Return (X, Y) of the center of cell containing provided text 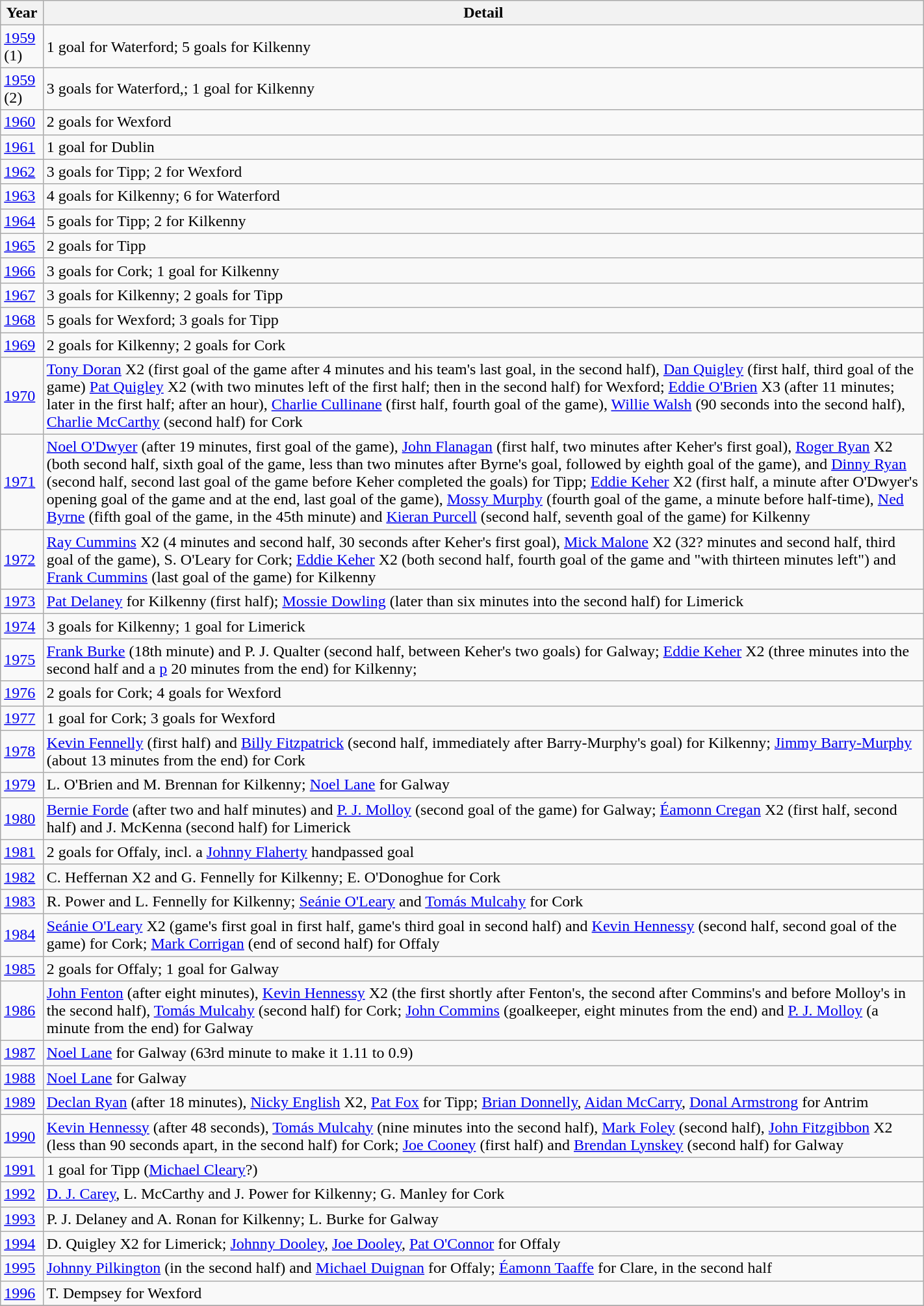
1 goal for Dublin (483, 147)
2 goals for Wexford (483, 122)
1 goal for Tipp (Michael Cleary?) (483, 1170)
1972 (22, 559)
4 goals for Kilkenny; 6 for Waterford (483, 196)
1985 (22, 969)
Declan Ryan (after 18 minutes), Nicky English X2, Pat Fox for Tipp; Brian Donnelly, Aidan McCarry, Donal Armstrong for Antrim (483, 1103)
Johnny Pilkington (in the second half) and Michael Duignan for Offaly; Éamonn Taaffe for Clare, in the second half (483, 1268)
1982 (22, 877)
1978 (22, 751)
3 goals for Kilkenny; 1 goal for Limerick (483, 626)
1991 (22, 1170)
1960 (22, 122)
3 goals for Kilkenny; 2 goals for Tipp (483, 295)
5 goals for Tipp; 2 for Kilkenny (483, 221)
1 goal for Cork; 3 goals for Wexford (483, 718)
1971 (22, 482)
1968 (22, 320)
3 goals for Tipp; 2 for Wexford (483, 172)
1988 (22, 1078)
1965 (22, 246)
1970 (22, 396)
1987 (22, 1053)
1986 (22, 1011)
Noel Lane for Galway (483, 1078)
1989 (22, 1103)
1984 (22, 934)
3 goals for Cork; 1 goal for Kilkenny (483, 270)
2 goals for Kilkenny; 2 goals for Cork (483, 345)
1959 (1) (22, 47)
1964 (22, 221)
Noel Lane for Galway (63rd minute to make it 1.11 to 0.9) (483, 1053)
2 goals for Cork; 4 goals for Wexford (483, 693)
P. J. Delaney and A. Ronan for Kilkenny; L. Burke for Galway (483, 1219)
1983 (22, 901)
1959 (2) (22, 88)
1961 (22, 147)
C. Heffernan X2 and G. Fennelly for Kilkenny; E. O'Donoghue for Cork (483, 877)
1963 (22, 196)
1981 (22, 852)
1962 (22, 172)
L. O'Brien and M. Brennan for Kilkenny; Noel Lane for Galway (483, 785)
D. J. Carey, L. McCarthy and J. Power for Kilkenny; G. Manley for Cork (483, 1194)
2 goals for Offaly; 1 goal for Galway (483, 969)
1969 (22, 345)
1990 (22, 1136)
T. Dempsey for Wexford (483, 1293)
1973 (22, 602)
Pat Delaney for Kilkenny (first half); Mossie Dowling (later than six minutes into the second half) for Limerick (483, 602)
1993 (22, 1219)
1976 (22, 693)
1979 (22, 785)
1975 (22, 660)
1980 (22, 819)
5 goals for Wexford; 3 goals for Tipp (483, 320)
R. Power and L. Fennelly for Kilkenny; Seánie O'Leary and Tomás Mulcahy for Cork (483, 901)
1995 (22, 1268)
D. Quigley X2 for Limerick; Johnny Dooley, Joe Dooley, Pat O'Connor for Offaly (483, 1244)
1992 (22, 1194)
2 goals for Offaly, incl. a Johnny Flaherty handpassed goal (483, 852)
2 goals for Tipp (483, 246)
1994 (22, 1244)
1966 (22, 270)
1977 (22, 718)
1967 (22, 295)
1974 (22, 626)
1996 (22, 1293)
Year (22, 13)
3 goals for Waterford,; 1 goal for Kilkenny (483, 88)
Detail (483, 13)
1 goal for Waterford; 5 goals for Kilkenny (483, 47)
